Locate the cell with the specified text and output its (x, y) center coordinate. 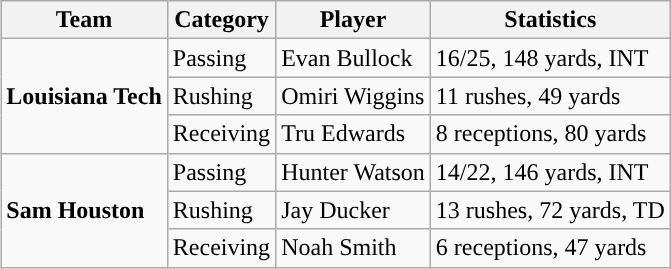
16/25, 148 yards, INT (550, 58)
Jay Ducker (354, 210)
Omiri Wiggins (354, 96)
8 receptions, 80 yards (550, 134)
Statistics (550, 20)
11 rushes, 49 yards (550, 96)
Sam Houston (84, 210)
Player (354, 20)
Louisiana Tech (84, 96)
14/22, 146 yards, INT (550, 172)
6 receptions, 47 yards (550, 248)
Category (221, 20)
Hunter Watson (354, 172)
Noah Smith (354, 248)
Team (84, 20)
Tru Edwards (354, 134)
13 rushes, 72 yards, TD (550, 210)
Evan Bullock (354, 58)
